From the cell containing the given text, extract its center point as (x, y) coordinate. 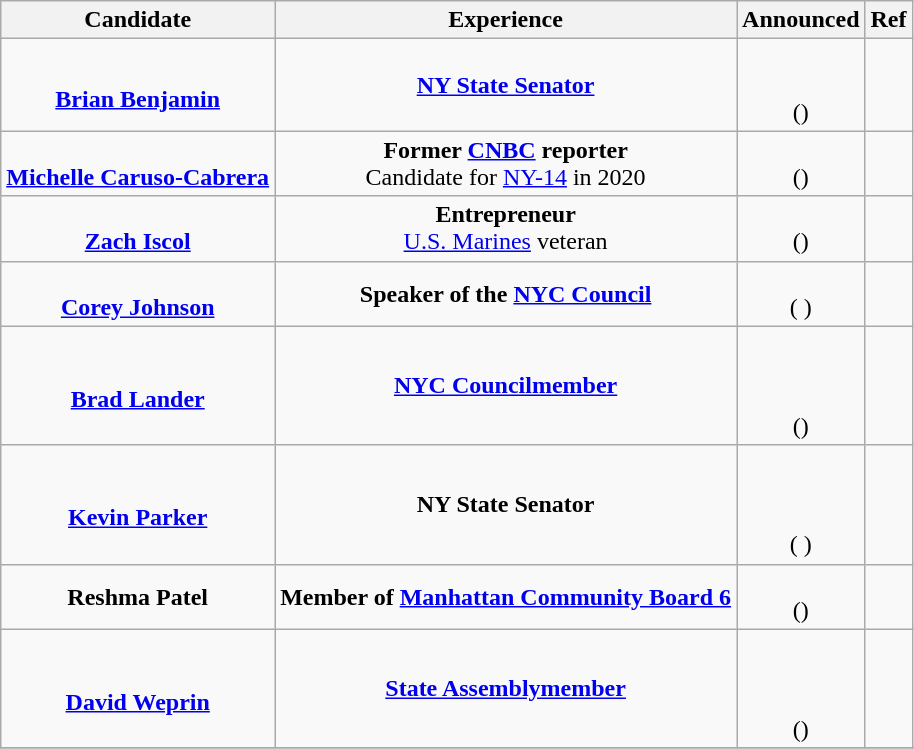
Candidate (138, 20)
EntrepreneurU.S. Marines veteran (506, 228)
Brian Benjamin (138, 85)
Kevin Parker (138, 504)
Former CNBC reporterCandidate for NY-14 in 2020 (506, 164)
Corey Johnson (138, 294)
David Weprin (138, 688)
Speaker of the NYC Council (506, 294)
Experience (506, 20)
Zach Iscol (138, 228)
Ref (888, 20)
Reshma Patel (138, 596)
State Assemblymember (506, 688)
Member of Manhattan Community Board 6 (506, 596)
Brad Lander (138, 386)
NYC Councilmember (506, 386)
Michelle Caruso-Cabrera (138, 164)
Announced (801, 20)
